Return (X, Y) of the center of cell containing provided text 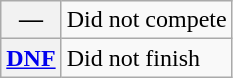
DNF (31, 58)
Did not compete (146, 20)
— (31, 20)
Did not finish (146, 58)
